Find where the given text appears and provide that cell's center as (X, Y) coordinate. 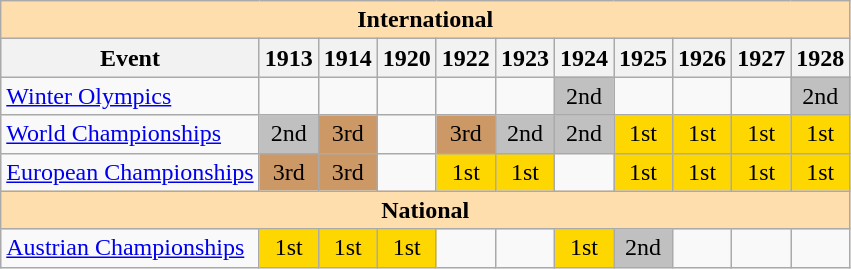
Winter Olympics (130, 96)
National (426, 210)
1927 (762, 58)
International (426, 20)
1926 (702, 58)
1914 (348, 58)
1923 (524, 58)
Event (130, 58)
1925 (644, 58)
European Championships (130, 172)
Austrian Championships (130, 248)
World Championships (130, 134)
1920 (406, 58)
1913 (288, 58)
1922 (466, 58)
1924 (584, 58)
1928 (820, 58)
